Capture the cell that displays the provided text and extract its [X, Y] central coordinate. 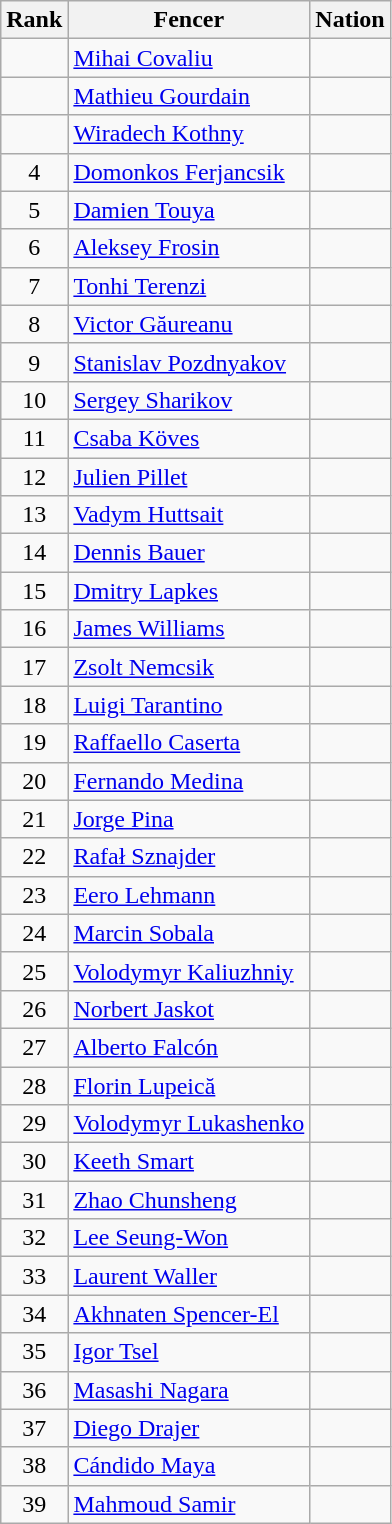
35 [34, 1352]
9 [34, 362]
11 [34, 438]
22 [34, 857]
28 [34, 1085]
6 [34, 248]
Zhao Chunsheng [189, 1200]
Mahmoud Samir [189, 1504]
33 [34, 1276]
Florin Lupeică [189, 1085]
14 [34, 553]
Rank [34, 20]
Laurent Waller [189, 1276]
38 [34, 1466]
Lee Seung-Won [189, 1238]
37 [34, 1428]
Wiradech Kothny [189, 134]
10 [34, 400]
Diego Drajer [189, 1428]
Alberto Falcón [189, 1047]
29 [34, 1124]
26 [34, 1009]
4 [34, 172]
Igor Tsel [189, 1352]
Fernando Medina [189, 781]
16 [34, 629]
20 [34, 781]
Masashi Nagara [189, 1390]
7 [34, 286]
39 [34, 1504]
Julien Pillet [189, 477]
James Williams [189, 629]
Tonhi Terenzi [189, 286]
Sergey Sharikov [189, 400]
27 [34, 1047]
18 [34, 705]
8 [34, 324]
25 [34, 971]
15 [34, 591]
24 [34, 933]
Fencer [189, 20]
31 [34, 1200]
Csaba Köves [189, 438]
Victor Găureanu [189, 324]
32 [34, 1238]
Norbert Jaskot [189, 1009]
Zsolt Nemcsik [189, 667]
Raffaello Caserta [189, 743]
13 [34, 515]
Stanislav Pozdnyakov [189, 362]
Aleksey Frosin [189, 248]
30 [34, 1162]
34 [34, 1314]
Rafał Sznajder [189, 857]
Luigi Tarantino [189, 705]
Domonkos Ferjancsik [189, 172]
5 [34, 210]
Dmitry Lapkes [189, 591]
12 [34, 477]
Mathieu Gourdain [189, 96]
Damien Touya [189, 210]
19 [34, 743]
Vadym Huttsait [189, 515]
Volodymyr Lukashenko [189, 1124]
Nation [350, 20]
Eero Lehmann [189, 895]
17 [34, 667]
Akhnaten Spencer-El [189, 1314]
23 [34, 895]
Keeth Smart [189, 1162]
Mihai Covaliu [189, 58]
Jorge Pina [189, 819]
Volodymyr Kaliuzhniy [189, 971]
Cándido Maya [189, 1466]
36 [34, 1390]
Dennis Bauer [189, 553]
21 [34, 819]
Marcin Sobala [189, 933]
